Return the [x, y] coordinate for the center point of the cell that contains the specified text.  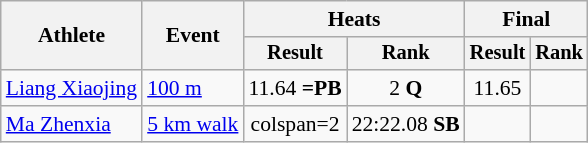
22:22.08 SB [406, 124]
Athlete [72, 36]
100 m [192, 88]
Liang Xiaojing [72, 88]
5 km walk [192, 124]
11.64 =PB [294, 88]
11.65 [498, 88]
Ma Zhenxia [72, 124]
colspan=2 [294, 124]
Event [192, 36]
2 Q [406, 88]
Heats [354, 19]
Final [526, 19]
